Extract the [X, Y] coordinate from the center of the cell holding the provided text.  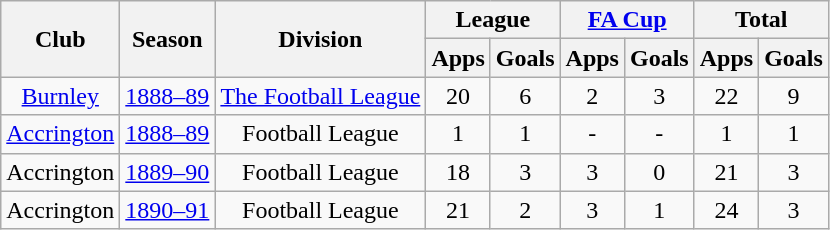
22 [726, 96]
24 [726, 210]
League [493, 20]
1889–90 [168, 172]
18 [458, 172]
Club [60, 39]
Burnley [60, 96]
6 [525, 96]
0 [659, 172]
Total [761, 20]
20 [458, 96]
Season [168, 39]
Division [320, 39]
The Football League [320, 96]
FA Cup [627, 20]
1890–91 [168, 210]
9 [794, 96]
